From the cell containing the given text, extract its center point as [x, y] coordinate. 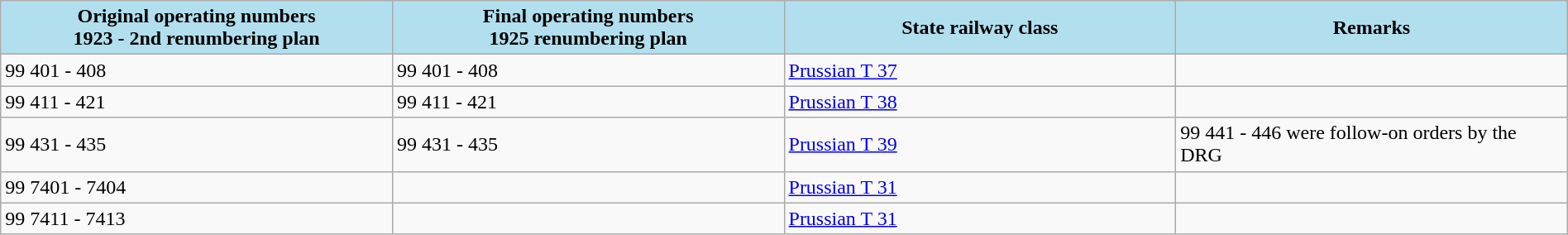
Final operating numbers 1925 renumbering plan [588, 28]
99 7411 - 7413 [197, 218]
Original operating numbers 1923 - 2nd renumbering plan [197, 28]
State railway class [980, 28]
99 441 - 446 were follow-on orders by the DRG [1372, 144]
99 7401 - 7404 [197, 187]
Prussian T 39 [980, 144]
Prussian T 37 [980, 70]
Remarks [1372, 28]
Prussian T 38 [980, 102]
